Find where the given text appears and provide that cell's center as (x, y) coordinate. 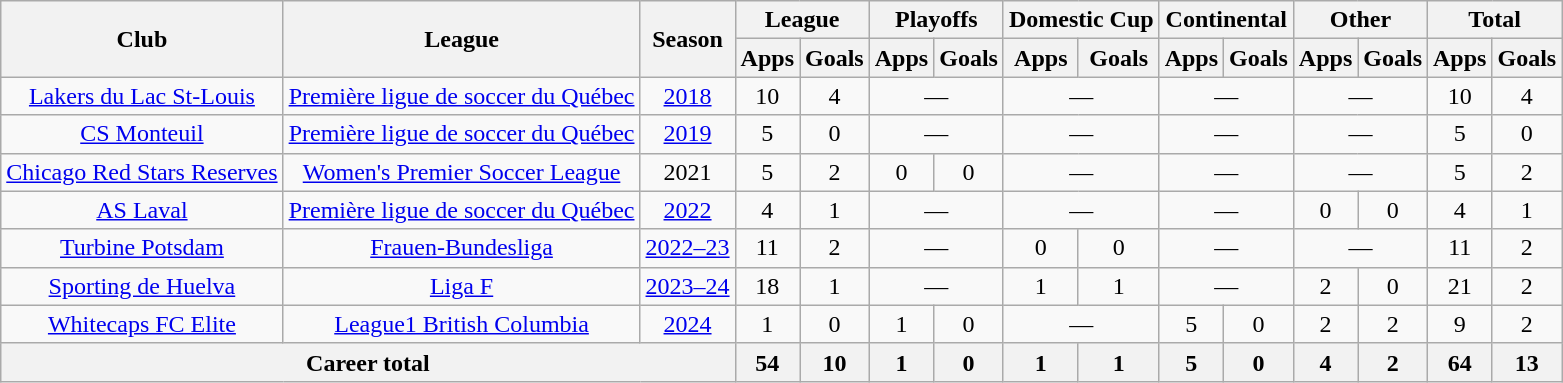
13 (1527, 362)
2022–23 (688, 248)
Total (1495, 20)
Women's Premier Soccer League (462, 172)
18 (767, 286)
Whitecaps FC Elite (142, 324)
Club (142, 39)
2021 (688, 172)
Playoffs (936, 20)
Frauen-Bundesliga (462, 248)
Sporting de Huelva (142, 286)
2018 (688, 96)
Lakers du Lac St-Louis (142, 96)
54 (767, 362)
9 (1460, 324)
CS Monteuil (142, 134)
Season (688, 39)
21 (1460, 286)
League1 British Columbia (462, 324)
64 (1460, 362)
Career total (368, 362)
Chicago Red Stars Reserves (142, 172)
2023–24 (688, 286)
Liga F (462, 286)
Turbine Potsdam (142, 248)
2024 (688, 324)
Continental (1226, 20)
2019 (688, 134)
AS Laval (142, 210)
Other (1360, 20)
2022 (688, 210)
Domestic Cup (1081, 20)
